Extract the [X, Y] coordinate from the center of the cell holding the provided text.  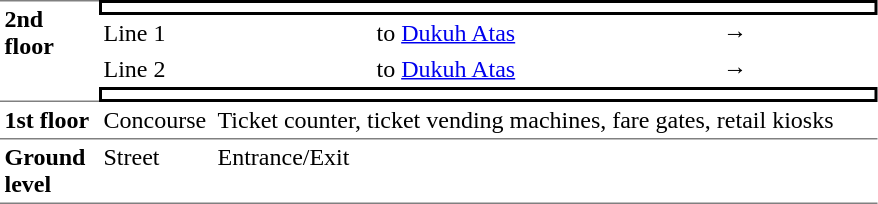
Line 2 [156, 69]
Concourse [156, 121]
1st floor [50, 121]
Ground level [50, 172]
Street [156, 172]
Ticket counter, ticket vending machines, fare gates, retail kiosks [545, 121]
Entrance/Exit [545, 172]
2nd floor [50, 51]
Line 1 [156, 33]
